For the text-containing cell, return its midpoint in (x, y) coordinate format. 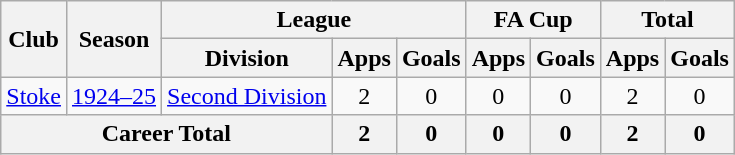
FA Cup (533, 20)
League (314, 20)
Season (114, 39)
1924–25 (114, 96)
Stoke (34, 96)
Career Total (166, 134)
Club (34, 39)
Second Division (247, 96)
Division (247, 58)
Total (667, 20)
